Identify which cell holds the provided text, then report its (X, Y) central coordinate. 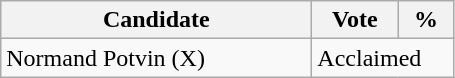
% (426, 20)
Candidate (156, 20)
Normand Potvin (X) (156, 58)
Acclaimed (383, 58)
Vote (355, 20)
